From the cell containing the given text, extract its center point as [X, Y] coordinate. 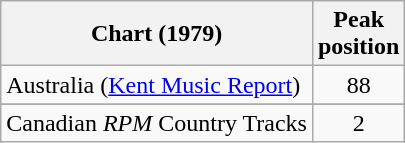
Australia (Kent Music Report) [157, 85]
Canadian RPM Country Tracks [157, 123]
Chart (1979) [157, 34]
Peakposition [358, 34]
2 [358, 123]
88 [358, 85]
